Search for the cell housing the specified text and yield its [x, y] center coordinate. 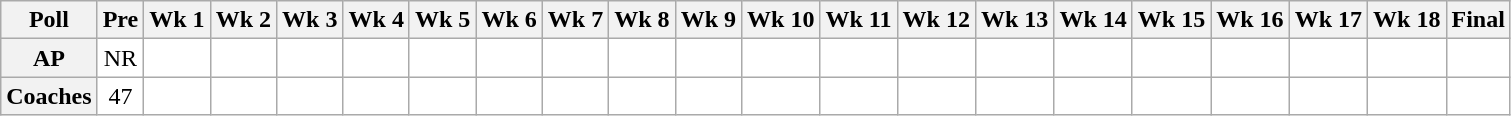
Wk 2 [243, 20]
Wk 17 [1328, 20]
Wk 8 [642, 20]
Wk 13 [1014, 20]
Wk 7 [575, 20]
Wk 18 [1407, 20]
Wk 16 [1250, 20]
Wk 11 [858, 20]
Wk 10 [781, 20]
47 [120, 96]
Wk 6 [509, 20]
Wk 1 [177, 20]
Wk 4 [376, 20]
Wk 15 [1171, 20]
Coaches [49, 96]
Wk 5 [442, 20]
Wk 9 [708, 20]
Pre [120, 20]
Final [1478, 20]
Poll [49, 20]
Wk 12 [936, 20]
NR [120, 58]
Wk 14 [1093, 20]
Wk 3 [310, 20]
AP [49, 58]
